Search for the cell housing the specified text and yield its [X, Y] center coordinate. 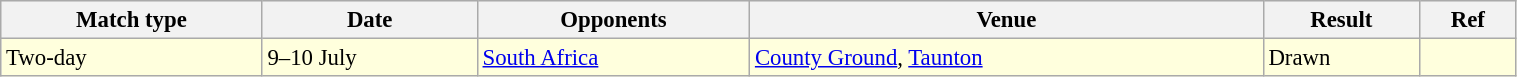
Result [1341, 20]
Venue [1006, 20]
9–10 July [370, 58]
Drawn [1341, 58]
County Ground, Taunton [1006, 58]
Two-day [132, 58]
South Africa [613, 58]
Ref [1468, 20]
Match type [132, 20]
Opponents [613, 20]
Date [370, 20]
